Provide the (X, Y) coordinate of the cell's center where the given text is located.  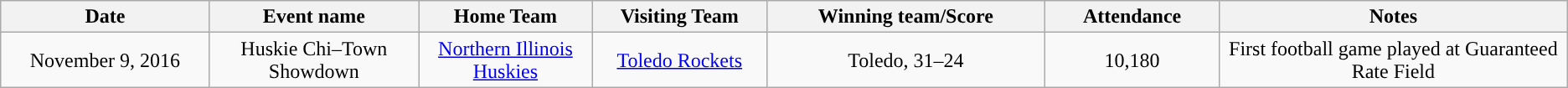
Toledo, 31–24 (906, 60)
10,180 (1132, 60)
Home Team (506, 17)
Attendance (1132, 17)
Toledo Rockets (679, 60)
Visiting Team (679, 17)
Event name (313, 17)
Notes (1393, 17)
November 9, 2016 (106, 60)
Huskie Chi–Town Showdown (313, 60)
First football game played at Guaranteed Rate Field (1393, 60)
Northern Illinois Huskies (506, 60)
Date (106, 17)
Winning team/Score (906, 17)
